Pinpoint the cell where the given text exists, returning its [X, Y] midpoint coordinate. 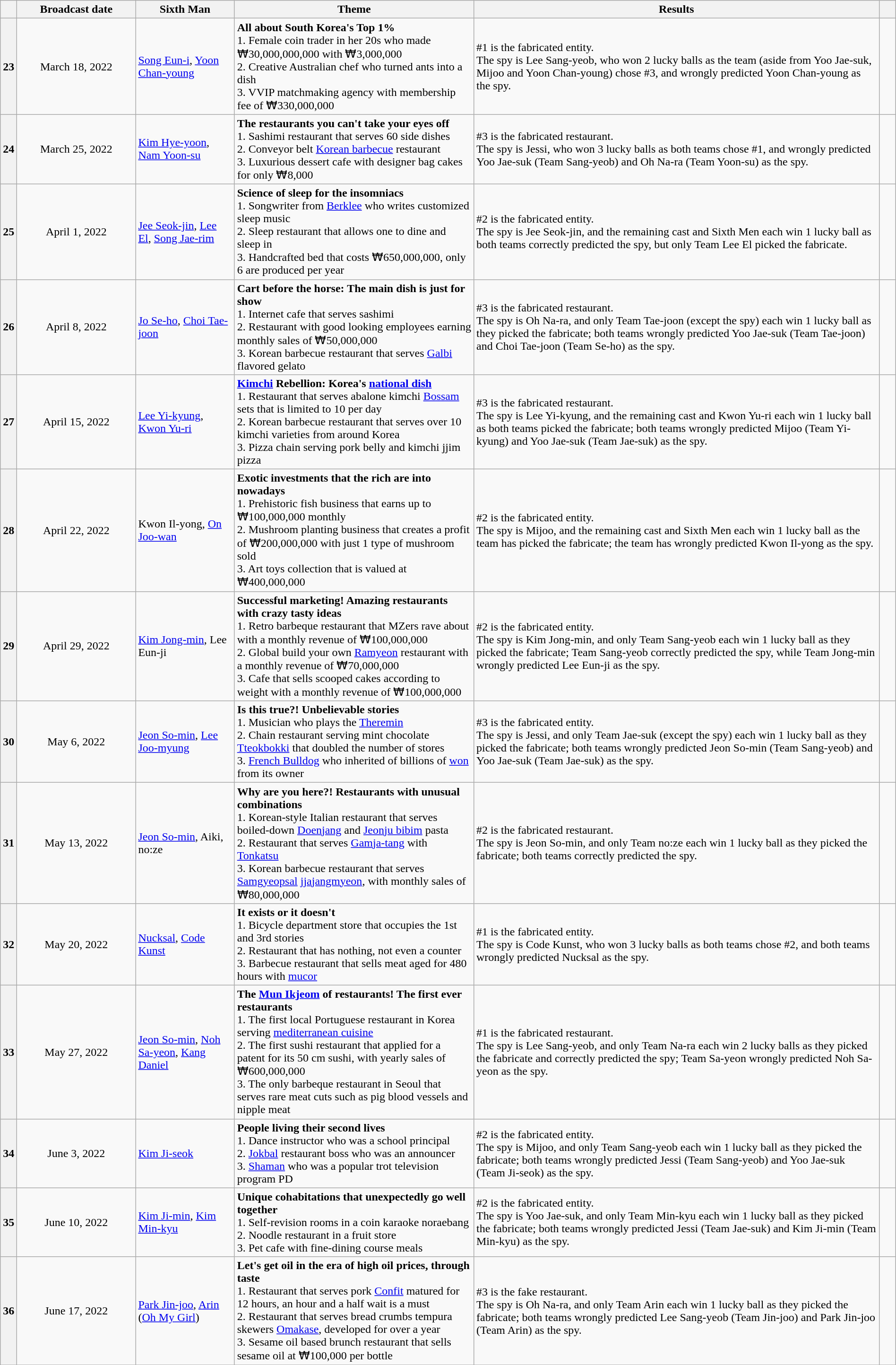
29 [9, 646]
May 20, 2022 [77, 944]
Jee Seok-jin, Lee El, Song Jae-rim [185, 232]
23 [9, 66]
Jeon So-min, Noh Sa-yeon, Kang Daniel [185, 1052]
Theme [354, 9]
30 [9, 742]
June 17, 2022 [77, 1311]
#1 is the fabricated entity.The spy is Code Kunst, who won 3 lucky balls as both teams chose #2, and both teams wrongly predicted Nucksal as the spy. [676, 944]
Kim Ji-min, Kim Min-kyu [185, 1222]
May 6, 2022 [77, 742]
April 8, 2022 [77, 327]
Song Eun-i, Yoon Chan-young [185, 66]
March 18, 2022 [77, 66]
March 25, 2022 [77, 149]
Sixth Man [185, 9]
Kim Ji-seok [185, 1153]
April 15, 2022 [77, 422]
Results [676, 9]
Nucksal, Code Kunst [185, 944]
35 [9, 1222]
April 1, 2022 [77, 232]
May 27, 2022 [77, 1052]
Jeon So-min, Lee Joo-myung [185, 742]
26 [9, 327]
Kim Hye-yoon, Nam Yoon-su [185, 149]
24 [9, 149]
25 [9, 232]
April 29, 2022 [77, 646]
32 [9, 944]
27 [9, 422]
Park Jin-joo, Arin (Oh My Girl) [185, 1311]
Broadcast date [77, 9]
May 13, 2022 [77, 843]
Lee Yi-kyung, Kwon Yu-ri [185, 422]
June 10, 2022 [77, 1222]
June 3, 2022 [77, 1153]
Jo Se-ho, Choi Tae-joon [185, 327]
Kwon Il-yong, On Joo-wan [185, 530]
28 [9, 530]
36 [9, 1311]
Kim Jong-min, Lee Eun-ji [185, 646]
33 [9, 1052]
31 [9, 843]
April 22, 2022 [77, 530]
34 [9, 1153]
Jeon So-min, Aiki, no:ze [185, 843]
